Provide the [x, y] coordinate of the cell's center where the given text is located.  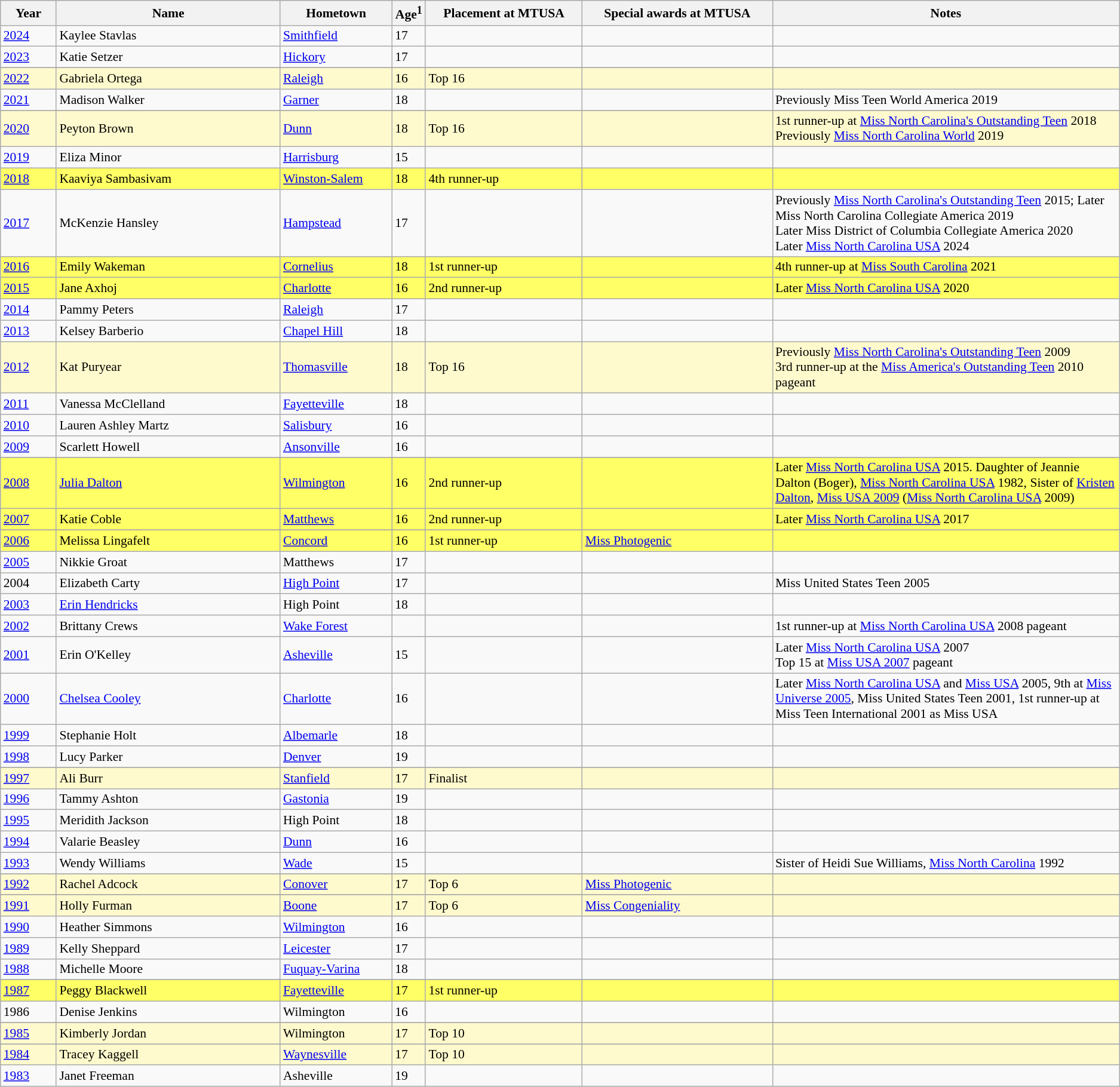
Chelsea Cooley [168, 699]
Kelsey Barberio [168, 331]
Sister of Heidi Sue Williams, Miss North Carolina 1992 [946, 863]
Pammy Peters [168, 310]
Chapel Hill [336, 331]
Erin O'Kelley [168, 655]
1988 [29, 969]
1st runner-up at Miss North Carolina USA 2008 pageant [946, 626]
2004 [29, 584]
Leicester [336, 948]
Nikkie Groat [168, 562]
Special awards at MTUSA [677, 13]
Hometown [336, 13]
Salisbury [336, 425]
Placement at MTUSA [504, 13]
Notes [946, 13]
Miss United States Teen 2005 [946, 584]
2018 [29, 179]
Ali Burr [168, 778]
1998 [29, 757]
2008 [29, 483]
Age1 [409, 13]
Eliza Minor [168, 158]
Lucy Parker [168, 757]
2017 [29, 223]
Emily Wakeman [168, 267]
2016 [29, 267]
Rachel Adcock [168, 885]
Thomasville [336, 368]
Kaaviya Sambasivam [168, 179]
2015 [29, 288]
Kimberly Jordan [168, 1033]
Denver [336, 757]
2021 [29, 100]
Jane Axhoj [168, 288]
2007 [29, 520]
Concord [336, 541]
Boone [336, 906]
Year [29, 13]
Later Miss North Carolina USA 2007Top 15 at Miss USA 2007 pageant [946, 655]
Miss Congeniality [677, 906]
1999 [29, 736]
Gastonia [336, 799]
Fuquay-Varina [336, 969]
2009 [29, 447]
1st runner-up at Miss North Carolina's Outstanding Teen 2018Previously Miss North Carolina World 2019 [946, 129]
Michelle Moore [168, 969]
2006 [29, 541]
Garner [336, 100]
1990 [29, 927]
1997 [29, 778]
Melissa Lingafelt [168, 541]
Vanessa McClelland [168, 404]
Gabriela Ortega [168, 79]
Meridith Jackson [168, 821]
Peyton Brown [168, 129]
Stephanie Holt [168, 736]
Hampstead [336, 223]
Kaylee Stavlas [168, 36]
2010 [29, 425]
2014 [29, 310]
2023 [29, 57]
1987 [29, 991]
Later Miss North Carolina USA 2017 [946, 520]
1985 [29, 1033]
Wade [336, 863]
Erin Hendricks [168, 605]
Hickory [336, 57]
1995 [29, 821]
1994 [29, 842]
Albemarle [336, 736]
Wake Forest [336, 626]
Cornelius [336, 267]
1983 [29, 1076]
Holly Furman [168, 906]
Ansonville [336, 447]
Previously Miss Teen World America 2019 [946, 100]
2022 [29, 79]
Kat Puryear [168, 368]
Valarie Beasley [168, 842]
Scarlett Howell [168, 447]
2024 [29, 36]
Wendy Williams [168, 863]
Lauren Ashley Martz [168, 425]
Later Miss North Carolina USA 2020 [946, 288]
2002 [29, 626]
1993 [29, 863]
Heather Simmons [168, 927]
Harrisburg [336, 158]
Katie Setzer [168, 57]
Denise Jenkins [168, 1012]
Tammy Ashton [168, 799]
Winston-Salem [336, 179]
1996 [29, 799]
1986 [29, 1012]
Katie Coble [168, 520]
Peggy Blackwell [168, 991]
Kelly Sheppard [168, 948]
McKenzie Hansley [168, 223]
4th runner-up [504, 179]
Conover [336, 885]
1991 [29, 906]
1992 [29, 885]
1984 [29, 1055]
Brittany Crews [168, 626]
2011 [29, 404]
Madison Walker [168, 100]
Julia Dalton [168, 483]
2003 [29, 605]
Previously Miss North Carolina's Outstanding Teen 20093rd runner-up at the Miss America's Outstanding Teen 2010 pageant [946, 368]
Tracey Kaggell [168, 1055]
Janet Freeman [168, 1076]
2013 [29, 331]
4th runner-up at Miss South Carolina 2021 [946, 267]
2019 [29, 158]
1989 [29, 948]
2001 [29, 655]
Finalist [504, 778]
2012 [29, 368]
Name [168, 13]
Waynesville [336, 1055]
Elizabeth Carty [168, 584]
Stanfield [336, 778]
2005 [29, 562]
Smithfield [336, 36]
2020 [29, 129]
2000 [29, 699]
